Detect which cell encompasses the target text, then output its (X, Y) center coordinate. 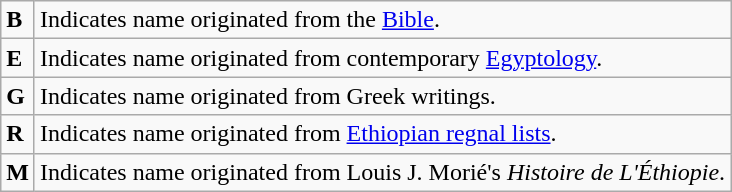
Indicates name originated from Ethiopian regnal lists. (382, 134)
E (18, 58)
M (18, 172)
Indicates name originated from contemporary Egyptology. (382, 58)
Indicates name originated from Greek writings. (382, 96)
Indicates name originated from Louis J. Morié's Histoire de L'Éthiopie. (382, 172)
Indicates name originated from the Bible. (382, 20)
R (18, 134)
B (18, 20)
G (18, 96)
